From the cell containing the given text, extract its center point as (x, y) coordinate. 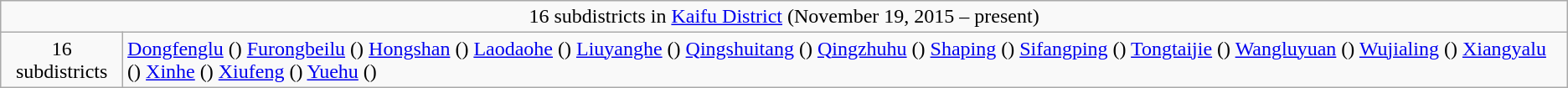
16 subdistricts (62, 60)
16 subdistricts in Kaifu District (November 19, 2015 – present) (784, 17)
